Pinpoint the cell where the given text exists, returning its (x, y) midpoint coordinate. 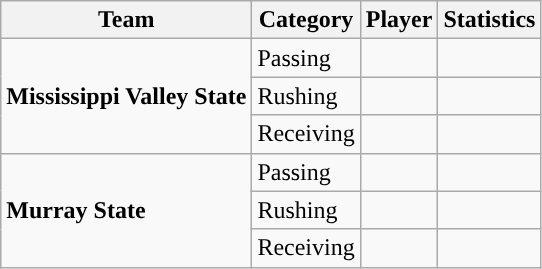
Mississippi Valley State (126, 96)
Statistics (490, 20)
Player (399, 20)
Team (126, 20)
Murray State (126, 210)
Category (306, 20)
